Search for the cell housing the specified text and yield its [x, y] center coordinate. 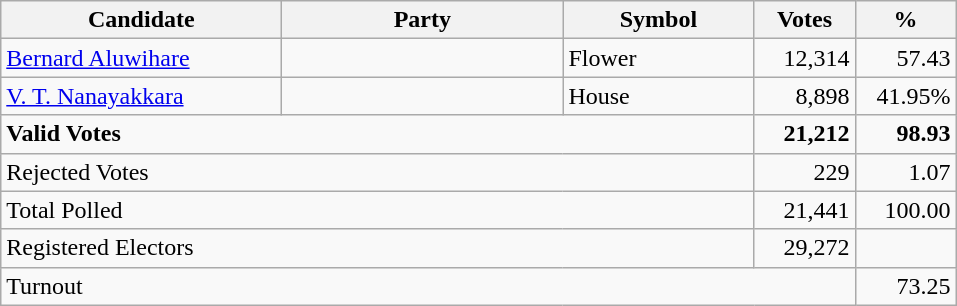
Total Polled [378, 210]
Turnout [428, 286]
29,272 [804, 248]
1.07 [906, 172]
Registered Electors [378, 248]
21,212 [804, 134]
Flower [658, 58]
Valid Votes [378, 134]
Candidate [142, 20]
Party [422, 20]
Symbol [658, 20]
Bernard Aluwihare [142, 58]
41.95% [906, 96]
V. T. Nanayakkara [142, 96]
57.43 [906, 58]
% [906, 20]
98.93 [906, 134]
100.00 [906, 210]
8,898 [804, 96]
Votes [804, 20]
73.25 [906, 286]
229 [804, 172]
Rejected Votes [378, 172]
House [658, 96]
12,314 [804, 58]
21,441 [804, 210]
